Extract the [x, y] coordinate from the center of the cell holding the provided text.  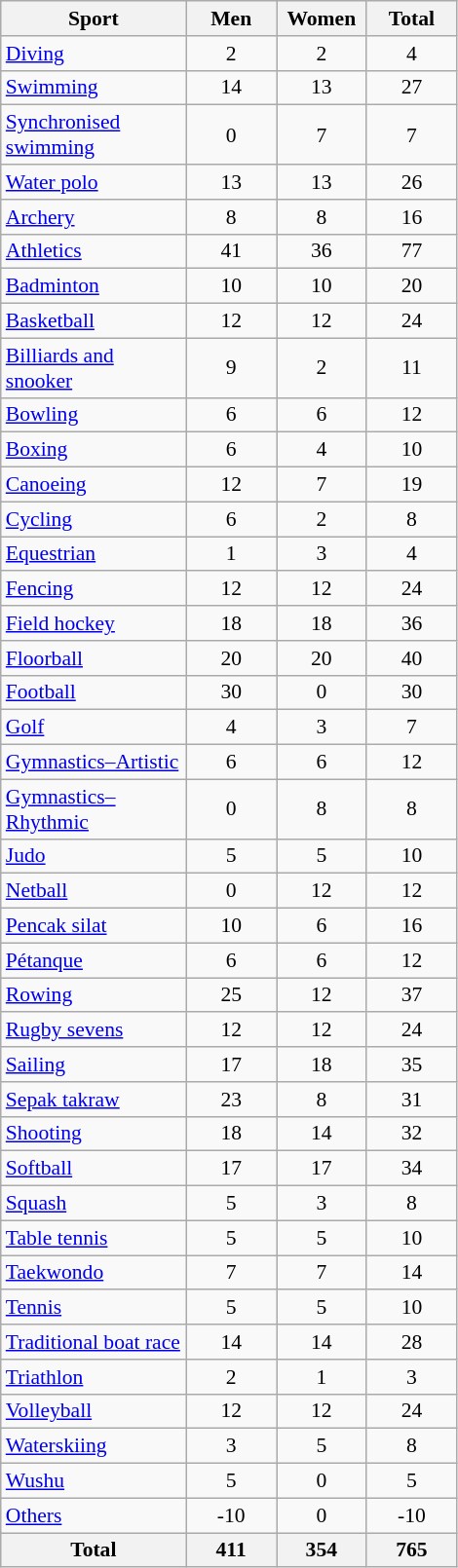
Fencing [94, 589]
Women [322, 19]
25 [232, 995]
Badminton [94, 286]
354 [322, 1550]
Sailing [94, 1064]
Canoeing [94, 485]
Men [232, 19]
Pétanque [94, 960]
Pencak silat [94, 926]
31 [411, 1100]
Water polo [94, 182]
35 [411, 1064]
Cycling [94, 519]
Shooting [94, 1134]
Rowing [94, 995]
77 [411, 251]
765 [411, 1550]
Diving [94, 54]
Tennis [94, 1308]
Billiards and snooker [94, 368]
Boxing [94, 450]
Waterskiing [94, 1446]
Athletics [94, 251]
37 [411, 995]
Others [94, 1515]
Synchronised swimming [94, 134]
19 [411, 485]
11 [411, 368]
Traditional boat race [94, 1342]
Softball [94, 1169]
Sport [94, 19]
32 [411, 1134]
Field hockey [94, 623]
23 [232, 1100]
Sepak takraw [94, 1100]
Taekwondo [94, 1273]
Triathlon [94, 1377]
Wushu [94, 1481]
Swimming [94, 88]
Judo [94, 856]
Gymnastics–Artistic [94, 763]
Basketball [94, 321]
Football [94, 692]
Golf [94, 728]
Equestrian [94, 554]
411 [232, 1550]
9 [232, 368]
Floorball [94, 658]
Gymnastics–Rhythmic [94, 808]
26 [411, 182]
27 [411, 88]
40 [411, 658]
34 [411, 1169]
Rugby sevens [94, 1030]
Netball [94, 891]
Volleyball [94, 1411]
Table tennis [94, 1238]
28 [411, 1342]
41 [232, 251]
Bowling [94, 415]
Squash [94, 1204]
Archery [94, 217]
